Return (X, Y) of the center of cell containing provided text 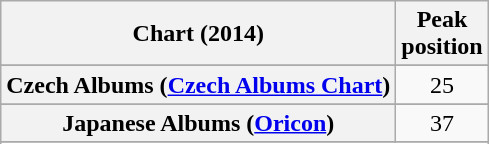
Czech Albums (Czech Albums Chart) (198, 85)
Chart (2014) (198, 34)
Peakposition (442, 34)
Japanese Albums (Oricon) (198, 123)
37 (442, 123)
25 (442, 85)
